Extract the [X, Y] coordinate from the center of the cell holding the provided text.  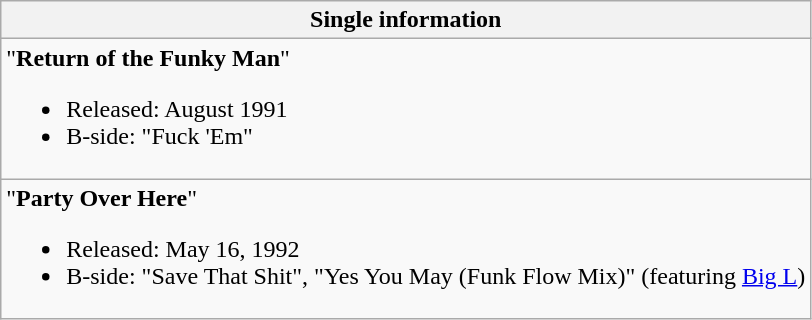
"Party Over Here"Released: May 16, 1992B-side: "Save That Shit", "Yes You May (Funk Flow Mix)" (featuring Big L) [406, 249]
"Return of the Funky Man"Released: August 1991B-side: "Fuck 'Em" [406, 109]
Single information [406, 20]
